Return [X, Y] of the center of cell containing provided text 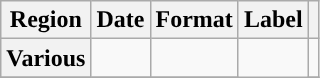
Date [120, 20]
Label [273, 20]
Format [194, 20]
Various [46, 58]
Region [46, 20]
